Determine the (x, y) coordinate at the center of the cell enclosing the given text.  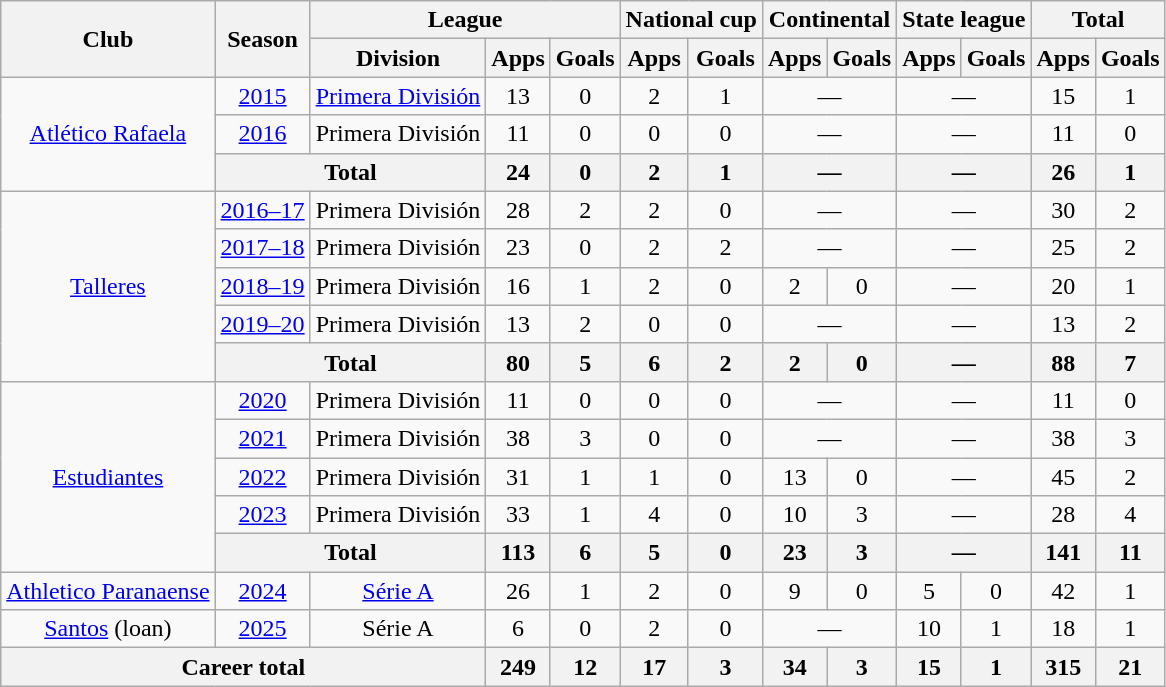
42 (1063, 591)
Santos (loan) (108, 629)
Season (262, 39)
45 (1063, 477)
33 (518, 515)
141 (1063, 553)
Division (398, 58)
30 (1063, 210)
Talleres (108, 286)
2015 (262, 96)
7 (1130, 362)
20 (1063, 286)
9 (794, 591)
National cup (691, 20)
Club (108, 39)
2025 (262, 629)
88 (1063, 362)
Career total (244, 667)
31 (518, 477)
12 (585, 667)
2018–19 (262, 286)
249 (518, 667)
2017–18 (262, 248)
80 (518, 362)
113 (518, 553)
16 (518, 286)
34 (794, 667)
18 (1063, 629)
24 (518, 172)
25 (1063, 248)
Estudiantes (108, 476)
2023 (262, 515)
2022 (262, 477)
League (465, 20)
2020 (262, 400)
2019–20 (262, 324)
2016 (262, 134)
21 (1130, 667)
2024 (262, 591)
Atlético Rafaela (108, 134)
2016–17 (262, 210)
315 (1063, 667)
Continental (829, 20)
State league (964, 20)
Athletico Paranaense (108, 591)
2021 (262, 438)
17 (654, 667)
